Capture the cell that displays the provided text and extract its (X, Y) central coordinate. 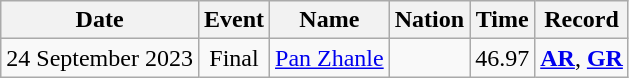
Nation (429, 20)
Name (330, 20)
46.97 (502, 58)
Pan Zhanle (330, 58)
24 September 2023 (100, 58)
Time (502, 20)
Event (234, 20)
Date (100, 20)
Final (234, 58)
AR, GR (582, 58)
Record (582, 20)
